Find where the given text appears and provide that cell's center as (X, Y) coordinate. 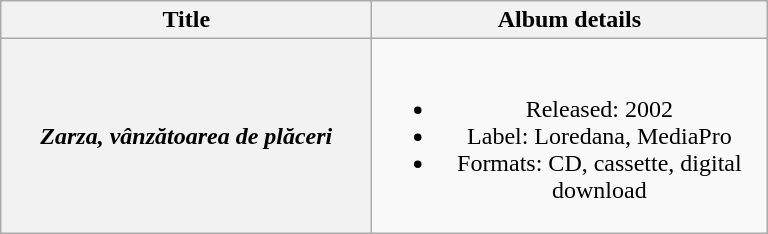
Album details (570, 20)
Released: 2002Label: Loredana, MediaProFormats: CD, cassette, digital download (570, 136)
Title (186, 20)
Zarza, vânzătoarea de plăceri (186, 136)
